Search for the cell housing the specified text and yield its (X, Y) center coordinate. 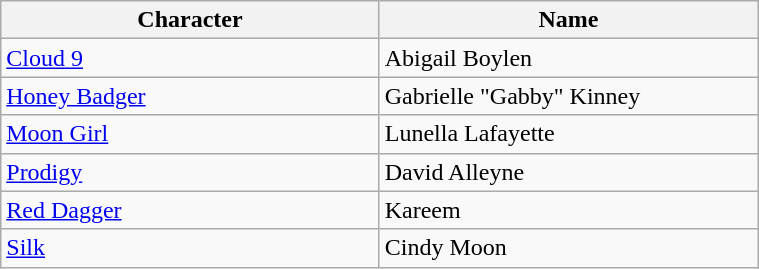
Cloud 9 (190, 58)
Silk (190, 248)
Character (190, 20)
Lunella Lafayette (568, 134)
Honey Badger (190, 96)
Red Dagger (190, 210)
David Alleyne (568, 172)
Gabrielle "Gabby" Kinney (568, 96)
Name (568, 20)
Kareem (568, 210)
Prodigy (190, 172)
Abigail Boylen (568, 58)
Moon Girl (190, 134)
Cindy Moon (568, 248)
